Detect which cell encompasses the target text, then output its (X, Y) center coordinate. 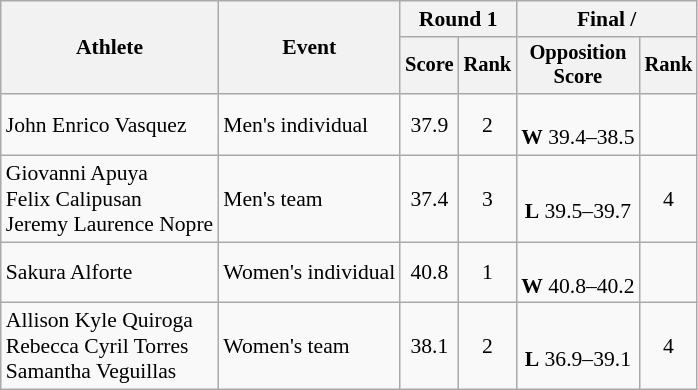
Women's individual (309, 272)
40.8 (429, 272)
OppositionScore (578, 66)
37.4 (429, 200)
Sakura Alforte (110, 272)
Giovanni ApuyaFelix CalipusanJeremy Laurence Nopre (110, 200)
3 (488, 200)
W 40.8–40.2 (578, 272)
Round 1 (458, 19)
Athlete (110, 48)
Allison Kyle QuirogaRebecca Cyril TorresSamantha Veguillas (110, 346)
L 39.5–39.7 (578, 200)
W 39.4–38.5 (578, 124)
37.9 (429, 124)
Event (309, 48)
1 (488, 272)
John Enrico Vasquez (110, 124)
Women's team (309, 346)
Men's team (309, 200)
L 36.9–39.1 (578, 346)
38.1 (429, 346)
Final / (606, 19)
Score (429, 66)
Men's individual (309, 124)
